Pinpoint the cell where the given text exists, returning its [x, y] midpoint coordinate. 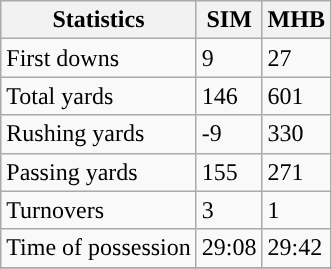
9 [229, 58]
271 [296, 172]
146 [229, 96]
601 [296, 96]
1 [296, 210]
First downs [99, 58]
29:42 [296, 248]
29:08 [229, 248]
MHB [296, 20]
SIM [229, 20]
3 [229, 210]
-9 [229, 134]
Statistics [99, 20]
330 [296, 134]
Passing yards [99, 172]
27 [296, 58]
Time of possession [99, 248]
155 [229, 172]
Total yards [99, 96]
Turnovers [99, 210]
Rushing yards [99, 134]
